Find where the given text appears and provide that cell's center as (X, Y) coordinate. 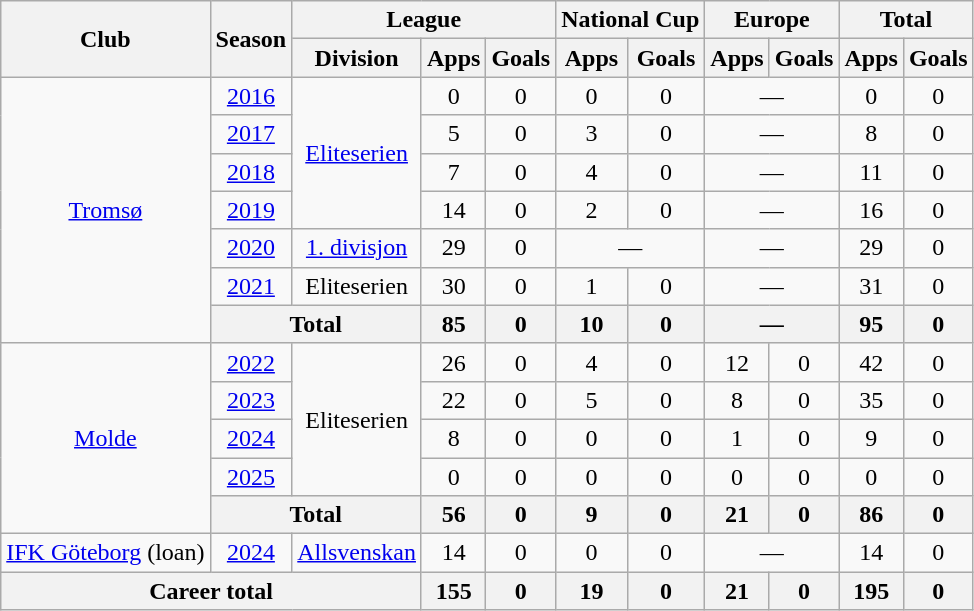
Tromsø (106, 210)
2016 (251, 96)
2021 (251, 286)
42 (871, 362)
Season (251, 39)
195 (871, 591)
31 (871, 286)
IFK Göteborg (loan) (106, 553)
85 (453, 324)
2022 (251, 362)
2 (592, 210)
22 (453, 400)
2020 (251, 248)
2018 (251, 172)
95 (871, 324)
56 (453, 515)
12 (737, 362)
11 (871, 172)
Allsvenskan (357, 553)
30 (453, 286)
Europe (772, 20)
26 (453, 362)
Division (357, 58)
2025 (251, 477)
Club (106, 39)
League (424, 20)
16 (871, 210)
2023 (251, 400)
10 (592, 324)
19 (592, 591)
86 (871, 515)
35 (871, 400)
155 (453, 591)
2017 (251, 134)
2019 (251, 210)
Career total (212, 591)
National Cup (630, 20)
7 (453, 172)
3 (592, 134)
Molde (106, 438)
1. divisjon (357, 248)
